Output the (X, Y) coordinate of the center of the cell containing the given text.  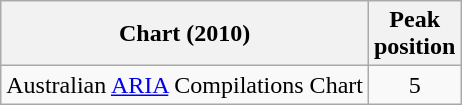
5 (414, 85)
Chart (2010) (185, 34)
Australian ARIA Compilations Chart (185, 85)
Peakposition (414, 34)
